Locate the cell with the specified text and output its (x, y) center coordinate. 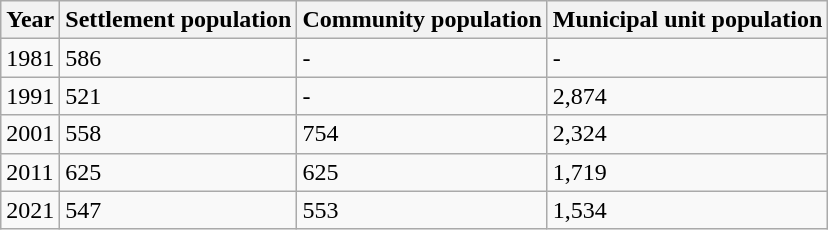
Year (30, 20)
2001 (30, 134)
2011 (30, 172)
Community population (422, 20)
Municipal unit population (687, 20)
2021 (30, 210)
586 (178, 58)
Settlement population (178, 20)
553 (422, 210)
2,324 (687, 134)
547 (178, 210)
2,874 (687, 96)
754 (422, 134)
558 (178, 134)
1,719 (687, 172)
1981 (30, 58)
521 (178, 96)
1,534 (687, 210)
1991 (30, 96)
